Provide the (x, y) coordinate of the cell's center where the given text is located.  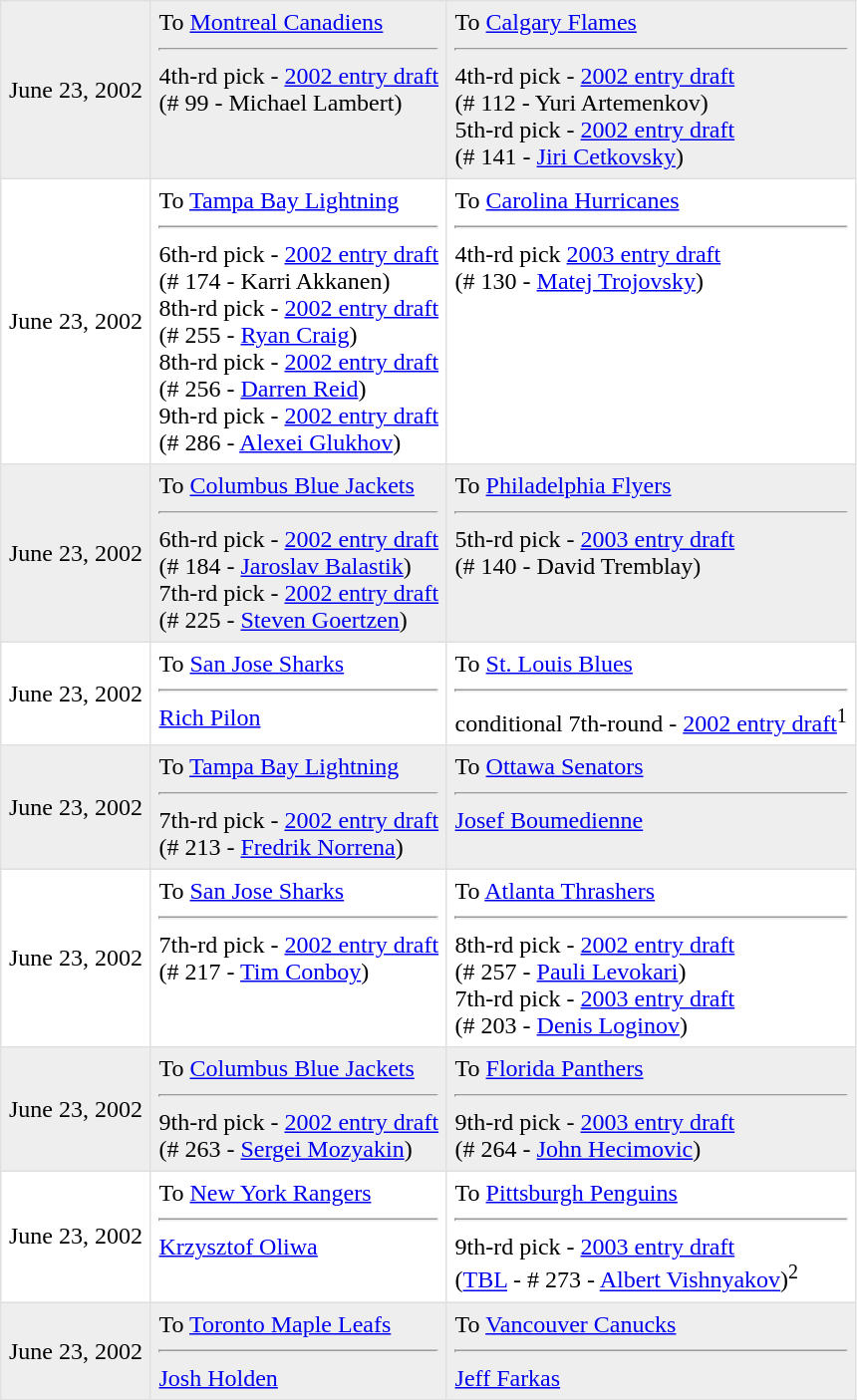
To Florida Panthers9th-rd pick - 2003 entry draft(# 264 - John Hecimovic) (651, 1109)
To Montreal Canadiens4th-rd pick - 2002 entry draft(# 99 - Michael Lambert) (299, 90)
To Toronto Maple LeafsJosh Holden (299, 1351)
To Columbus Blue Jackets9th-rd pick - 2002 entry draft(# 263 - Sergei Mozyakin) (299, 1109)
To Pittsburgh Penguins9th-rd pick - 2003 entry draft(TBL - # 273 - Albert Vishnyakov)2 (651, 1238)
To Ottawa SenatorsJosef Boumedienne (651, 807)
To San Jose Sharks7th-rd pick - 2002 entry draft(# 217 - Tim Conboy) (299, 959)
To Vancouver CanucksJeff Farkas (651, 1351)
To Calgary Flames4th-rd pick - 2002 entry draft(# 112 - Yuri Artemenkov)5th-rd pick - 2002 entry draft(# 141 - Jiri Cetkovsky) (651, 90)
To Philadelphia Flyers5th-rd pick - 2003 entry draft(# 140 - David Tremblay) (651, 553)
To Atlanta Thrashers8th-rd pick - 2002 entry draft(# 257 - Pauli Levokari)7th-rd pick - 2003 entry draft(# 203 - Denis Loginov) (651, 959)
To St. Louis Bluesconditional 7th-round - 2002 entry draft1 (651, 694)
To Tampa Bay Lightning7th-rd pick - 2002 entry draft(# 213 - Fredrik Norrena) (299, 807)
To Carolina Hurricanes4th-rd pick 2003 entry draft(# 130 - Matej Trojovsky) (651, 321)
To San Jose SharksRich Pilon (299, 694)
To New York RangersKrzysztof Oliwa (299, 1238)
To Columbus Blue Jackets6th-rd pick - 2002 entry draft(# 184 - Jaroslav Balastik)7th-rd pick - 2002 entry draft(# 225 - Steven Goertzen) (299, 553)
